Output the [X, Y] coordinate of the center of the cell containing the given text.  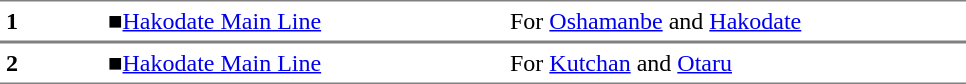
1 [51, 21]
For Oshamanbe and Hakodate [735, 21]
For Kutchan and Otaru [735, 63]
2 [51, 63]
